From the cell containing the given text, extract its center point as (X, Y) coordinate. 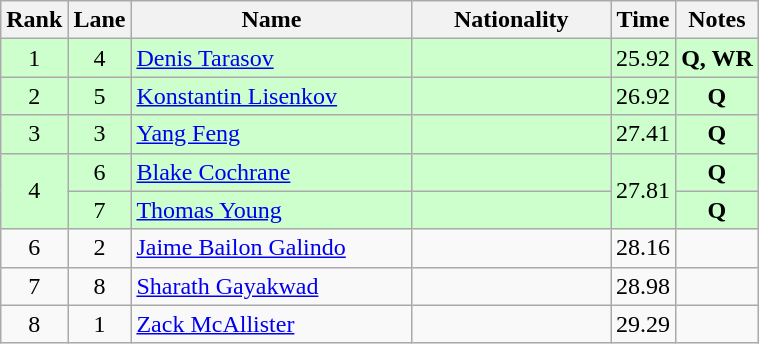
Lane (100, 20)
Jaime Bailon Galindo (272, 248)
28.98 (644, 286)
Konstantin Lisenkov (272, 96)
5 (100, 96)
Zack McAllister (272, 324)
Time (644, 20)
27.81 (644, 191)
25.92 (644, 58)
Yang Feng (272, 134)
Thomas Young (272, 210)
28.16 (644, 248)
Notes (718, 20)
29.29 (644, 324)
Name (272, 20)
Q, WR (718, 58)
Nationality (512, 20)
Rank (34, 20)
Blake Cochrane (272, 172)
Denis Tarasov (272, 58)
27.41 (644, 134)
26.92 (644, 96)
Sharath Gayakwad (272, 286)
